For the text-containing cell, return its midpoint in (X, Y) coordinate format. 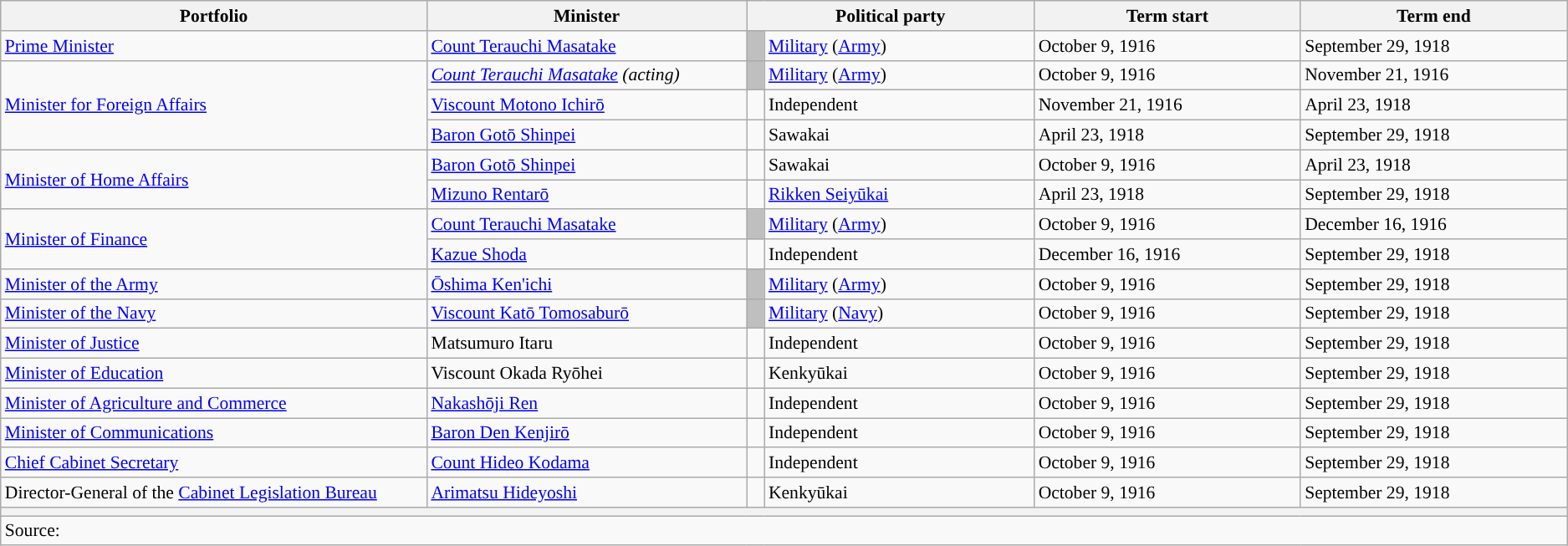
Minister of Communications (214, 433)
Count Hideo Kodama (586, 463)
Minister of Justice (214, 344)
Political party (891, 16)
Prime Minister (214, 46)
Ōshima Ken'ichi (586, 284)
Kazue Shoda (586, 254)
Military (Navy) (900, 314)
Term end (1433, 16)
Portfolio (214, 16)
Minister of the Navy (214, 314)
Term start (1167, 16)
Source: (784, 531)
Minister of Education (214, 374)
Arimatsu Hideyoshi (586, 492)
Chief Cabinet Secretary (214, 463)
Baron Den Kenjirō (586, 433)
Minister of Agriculture and Commerce (214, 403)
Viscount Okada Ryōhei (586, 374)
Minister of Home Affairs (214, 179)
Nakashōji Ren (586, 403)
Count Terauchi Masatake (acting) (586, 75)
Viscount Motono Ichirō (586, 105)
Minister for Foreign Affairs (214, 105)
Minister of Finance (214, 239)
Matsumuro Itaru (586, 344)
Rikken Seiyūkai (900, 195)
Minister (586, 16)
Director-General of the Cabinet Legislation Bureau (214, 492)
Mizuno Rentarō (586, 195)
Viscount Katō Tomosaburō (586, 314)
Minister of the Army (214, 284)
